Search for the cell housing the specified text and yield its [X, Y] center coordinate. 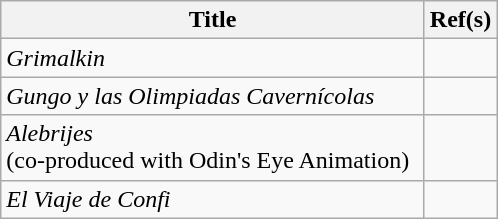
Ref(s) [460, 20]
Grimalkin [213, 58]
Title [213, 20]
Alebrijes(co-produced with Odin's Eye Animation) [213, 148]
El Viaje de Confi [213, 199]
Gungo y las Olimpiadas Cavernícolas [213, 96]
